Search for the cell housing the specified text and yield its [x, y] center coordinate. 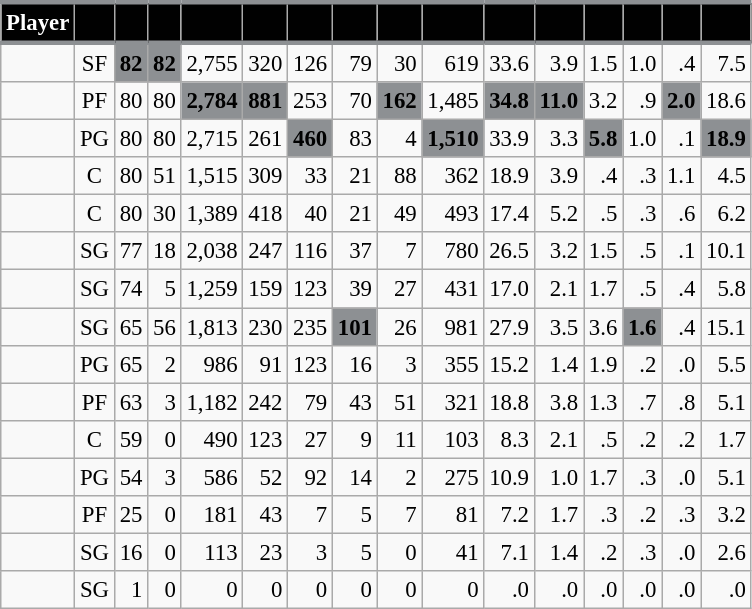
2,715 [212, 139]
242 [266, 402]
91 [266, 364]
247 [266, 251]
1.3 [604, 402]
619 [453, 62]
59 [130, 439]
.6 [682, 214]
2,038 [212, 251]
235 [310, 327]
26 [400, 327]
355 [453, 364]
1,813 [212, 327]
7.2 [509, 515]
52 [266, 477]
23 [266, 552]
881 [266, 101]
586 [212, 477]
5.2 [558, 214]
8.3 [509, 439]
88 [400, 176]
981 [453, 327]
3.6 [604, 327]
418 [266, 214]
27.9 [509, 327]
126 [310, 62]
6.2 [726, 214]
321 [453, 402]
101 [354, 327]
7.5 [726, 62]
.8 [682, 402]
18 [164, 251]
18.6 [726, 101]
3.8 [558, 402]
33 [310, 176]
986 [212, 364]
103 [453, 439]
1,182 [212, 402]
275 [453, 477]
4.5 [726, 176]
490 [212, 439]
1,515 [212, 176]
92 [310, 477]
181 [212, 515]
33.9 [509, 139]
39 [354, 289]
15.2 [509, 364]
162 [400, 101]
309 [266, 176]
11.0 [558, 101]
362 [453, 176]
1,389 [212, 214]
2,784 [212, 101]
Player [38, 22]
5.5 [726, 364]
780 [453, 251]
320 [266, 62]
493 [453, 214]
81 [453, 515]
49 [400, 214]
2.6 [726, 552]
74 [130, 289]
4 [400, 139]
56 [164, 327]
460 [310, 139]
63 [130, 402]
37 [354, 251]
230 [266, 327]
17.4 [509, 214]
159 [266, 289]
.7 [642, 402]
40 [310, 214]
77 [130, 251]
26.5 [509, 251]
113 [212, 552]
1,485 [453, 101]
9 [354, 439]
2.0 [682, 101]
2,755 [212, 62]
3.3 [558, 139]
17.0 [509, 289]
7.1 [509, 552]
3.5 [558, 327]
70 [354, 101]
1,510 [453, 139]
.9 [642, 101]
34.8 [509, 101]
1 [130, 590]
41 [453, 552]
116 [310, 251]
25 [130, 515]
54 [130, 477]
1,259 [212, 289]
431 [453, 289]
18.8 [509, 402]
15.1 [726, 327]
14 [354, 477]
10.1 [726, 251]
SF [95, 62]
1.1 [682, 176]
11 [400, 439]
261 [266, 139]
83 [354, 139]
1.6 [642, 327]
253 [310, 101]
10.9 [509, 477]
1.9 [604, 364]
33.6 [509, 62]
